Return [X, Y] of the center of cell containing provided text 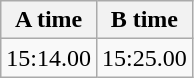
15:14.00 [49, 58]
B time [144, 20]
15:25.00 [144, 58]
A time [49, 20]
